Output the [x, y] coordinate of the center of the cell containing the given text.  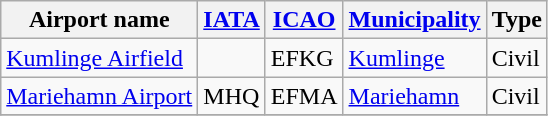
EFMA [304, 96]
EFKG [304, 58]
ICAO [304, 20]
MHQ [232, 96]
Kumlinge [414, 58]
Kumlinge Airfield [100, 58]
Municipality [414, 20]
Mariehamn Airport [100, 96]
Type [516, 20]
Airport name [100, 20]
Mariehamn [414, 96]
IATA [232, 20]
